Determine the (X, Y) coordinate at the center of the cell enclosing the given text.  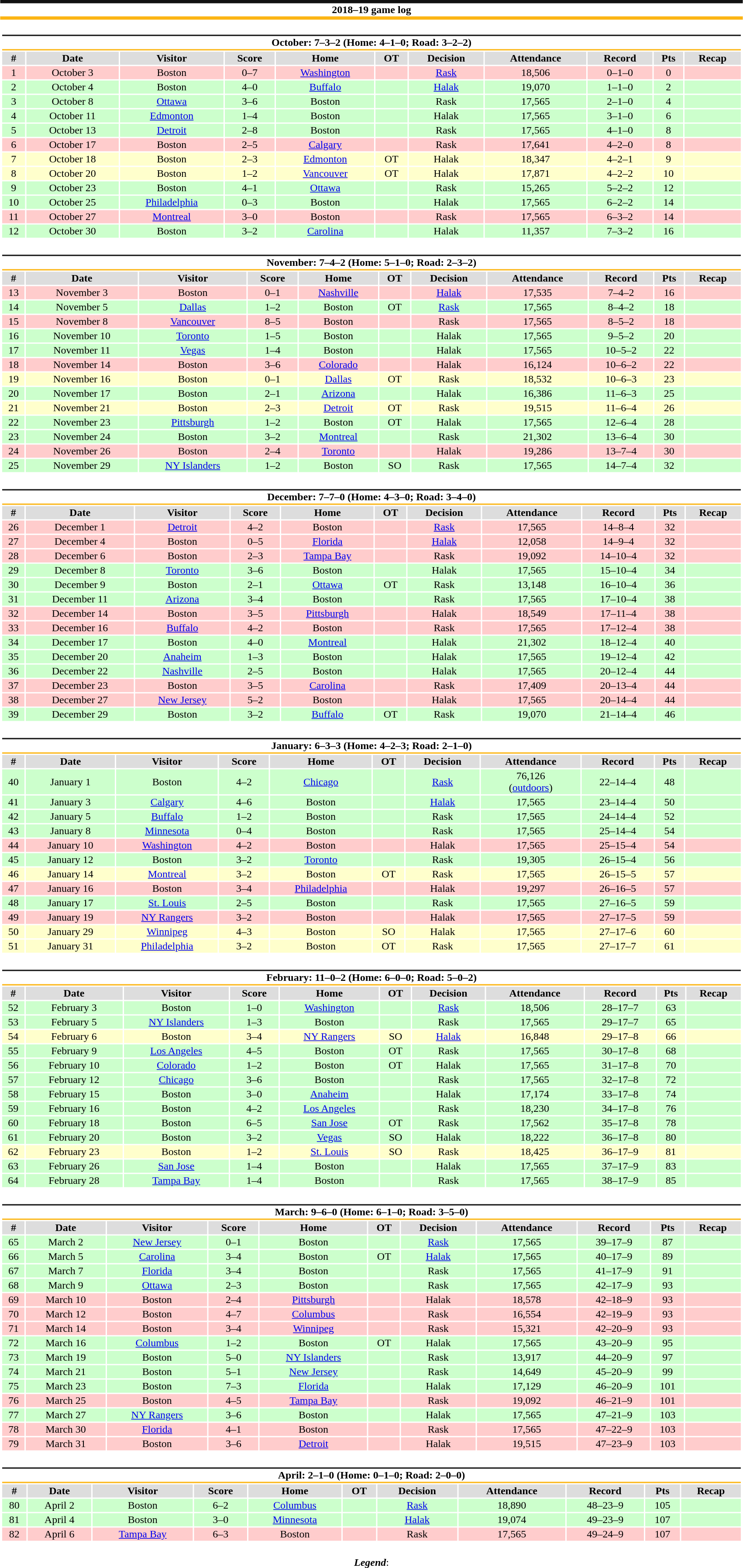
16,554 (526, 1314)
February 18 (74, 1123)
0–5 (255, 542)
April 2 (59, 1506)
February 15 (74, 1094)
December 16 (80, 628)
64 (13, 1181)
34–17–8 (620, 1108)
42–20–9 (614, 1328)
December 17 (80, 642)
8–4–2 (621, 307)
19,305 (531, 860)
December 22 (80, 671)
17,641 (535, 144)
43 (13, 831)
15–10–4 (619, 571)
17 (13, 351)
37–17–9 (620, 1166)
10–6–2 (621, 364)
October 27 (72, 217)
12–6–4 (621, 422)
47 (13, 888)
48–23–9 (605, 1506)
14,649 (526, 1372)
1 (14, 73)
16,848 (534, 1037)
47–21–9 (614, 1415)
January 1 (70, 781)
17,535 (538, 293)
43–20–9 (614, 1343)
11 (14, 217)
3 (14, 102)
February 10 (74, 1066)
November 17 (82, 393)
17–12–4 (619, 628)
3–1–0 (620, 116)
11,357 (535, 231)
32–17–8 (620, 1080)
10–6–3 (621, 379)
11–6–4 (621, 408)
October 30 (72, 231)
1–1–0 (620, 87)
13–7–4 (621, 451)
February 28 (74, 1181)
October 4 (72, 87)
18,549 (532, 613)
26–15–5 (618, 874)
58 (13, 1094)
March: 9–6–0 (Home: 6–1–0; Road: 3–5–0) (371, 1212)
December 4 (80, 542)
March 9 (66, 1286)
January 5 (70, 817)
February: 11–0–2 (Home: 6–0–0; Road: 5–0–2) (371, 978)
33 (13, 628)
91 (667, 1271)
49–23–9 (605, 1520)
January 17 (70, 903)
29 (13, 571)
27 (13, 542)
6–2–2 (620, 202)
16–10–4 (619, 585)
March 31 (66, 1444)
75 (13, 1386)
19,297 (531, 888)
November 5 (82, 307)
October 3 (72, 73)
January 16 (70, 888)
January 14 (70, 874)
November 29 (82, 466)
22–14–4 (618, 781)
March 12 (66, 1314)
44–20–9 (614, 1357)
7 (14, 159)
42–17–9 (614, 1286)
January 8 (70, 831)
March 30 (66, 1430)
14–8–4 (619, 527)
25–15–4 (618, 846)
21–14–4 (619, 715)
26–16–5 (618, 888)
35–17–8 (620, 1123)
December 20 (80, 657)
November 24 (82, 437)
February 23 (74, 1152)
January 29 (70, 932)
6–3–2 (620, 217)
18,230 (534, 1108)
47–22–9 (614, 1430)
March 23 (66, 1386)
December 1 (80, 527)
March 16 (66, 1343)
5–0 (234, 1357)
18,890 (512, 1506)
January 19 (70, 917)
November 26 (82, 451)
85 (671, 1181)
February 16 (74, 1108)
71 (13, 1328)
105 (663, 1506)
95 (667, 1343)
79 (13, 1444)
15 (13, 322)
46–20–9 (614, 1386)
17,129 (526, 1386)
55 (13, 1051)
17,174 (534, 1094)
17,871 (535, 173)
March 27 (66, 1415)
March 5 (66, 1257)
17–11–4 (619, 613)
6–5 (254, 1123)
December: 7–7–0 (Home: 4–3–0; Road: 3–4–0) (371, 497)
December 14 (80, 613)
January 3 (70, 802)
November 8 (82, 322)
February 6 (74, 1037)
March 14 (66, 1328)
2–8 (250, 131)
11–6–3 (621, 393)
0–3 (250, 202)
27–16–5 (618, 903)
16,124 (538, 364)
45–20–9 (614, 1372)
October 20 (72, 173)
27–17–5 (618, 917)
4–6 (244, 802)
October 13 (72, 131)
October 17 (72, 144)
14–7–4 (621, 466)
February 20 (74, 1137)
25–14–4 (618, 831)
76,126(outdoors) (531, 781)
16,386 (538, 393)
November: 7–4–2 (Home: 5–1–0; Road: 2–3–2) (371, 263)
36–17–9 (620, 1152)
November 23 (82, 422)
7–3–2 (620, 231)
36–17–8 (620, 1137)
5 (14, 131)
82 (14, 1534)
19,074 (512, 1520)
40–17–9 (614, 1257)
13,917 (526, 1357)
April: 2–1–0 (Home: 0–1–0; Road: 2–0–0) (371, 1475)
51 (13, 946)
14–10–4 (619, 556)
4–1–0 (620, 131)
18,578 (526, 1300)
37 (13, 686)
69 (13, 1300)
89 (667, 1257)
October 8 (72, 102)
0–4 (244, 831)
19 (13, 379)
29–17–7 (620, 1022)
10–5–2 (621, 351)
5–1 (234, 1372)
February 12 (74, 1080)
67 (13, 1271)
April 6 (59, 1534)
October 18 (72, 159)
20–14–4 (619, 700)
7–3 (234, 1386)
9–5–2 (621, 336)
November 14 (82, 364)
December 8 (80, 571)
87 (667, 1242)
February 9 (74, 1051)
December 11 (80, 599)
24 (13, 451)
42–19–9 (614, 1314)
0–7 (250, 73)
October: 7–3–2 (Home: 4–1–0; Road: 3–2–2) (371, 43)
November 10 (82, 336)
20–13–4 (619, 686)
35 (13, 657)
4–7 (234, 1314)
31 (13, 599)
5–2–2 (620, 188)
49 (13, 917)
December 29 (80, 715)
29–17–8 (620, 1037)
24–14–4 (618, 817)
27–17–7 (618, 946)
19–12–4 (619, 657)
15,321 (526, 1328)
31–17–8 (620, 1066)
February 26 (74, 1166)
November 21 (82, 408)
November 3 (82, 293)
39 (13, 715)
October 23 (72, 188)
13,148 (532, 585)
October 25 (72, 202)
20–12–4 (619, 671)
13 (13, 293)
53 (13, 1022)
February 3 (74, 1008)
8–5 (273, 322)
49–24–9 (605, 1534)
January: 6–3–3 (Home: 4–2–3; Road: 2–1–0) (371, 746)
41–17–9 (614, 1271)
March 19 (66, 1357)
26–15–4 (618, 860)
December 23 (80, 686)
21 (13, 408)
4–2–0 (620, 144)
0 (669, 73)
6–3 (220, 1534)
42–18–9 (614, 1300)
1–5 (273, 336)
38–17–9 (620, 1181)
62 (13, 1152)
41 (13, 802)
January 12 (70, 860)
47–23–9 (614, 1444)
January 31 (70, 946)
18,222 (534, 1137)
15,265 (535, 188)
83 (671, 1166)
0–1–0 (620, 73)
14–9–4 (619, 542)
97 (667, 1357)
18–12–4 (619, 642)
19,286 (538, 451)
99 (667, 1372)
7–4–2 (621, 293)
December 27 (80, 700)
6–2 (220, 1506)
March 7 (66, 1271)
18,425 (534, 1152)
March 2 (66, 1242)
1–0 (254, 1008)
73 (13, 1357)
8–5–2 (621, 322)
33–17–8 (620, 1094)
October 11 (72, 116)
27–17–6 (618, 932)
30–17–8 (620, 1051)
4–3 (244, 932)
45 (13, 860)
39–17–9 (614, 1242)
5–2 (255, 700)
February 5 (74, 1022)
December 9 (80, 585)
4–2–1 (620, 159)
17,562 (534, 1123)
November 11 (82, 351)
17,409 (532, 686)
12,058 (532, 542)
March 25 (66, 1401)
23–14–4 (618, 802)
17–10–4 (619, 599)
November 16 (82, 379)
2018–19 game log (371, 10)
4–2–2 (620, 173)
March 10 (66, 1300)
46–21–9 (614, 1401)
April 4 (59, 1520)
18,347 (535, 159)
28–17–7 (620, 1008)
January 10 (70, 846)
December 6 (80, 556)
13–6–4 (621, 437)
March 21 (66, 1372)
77 (13, 1415)
2–1–0 (620, 102)
18,532 (538, 379)
